From the cell containing the given text, extract its center point as (x, y) coordinate. 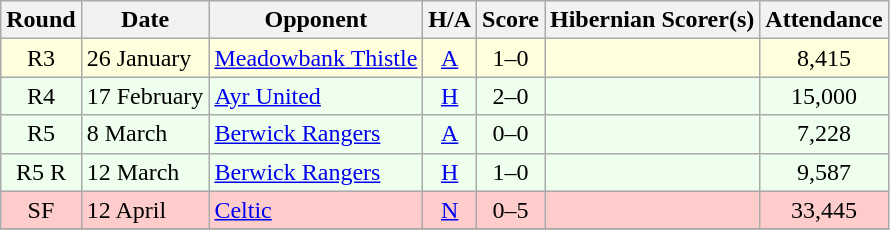
8 March (145, 134)
0–0 (511, 134)
N (450, 210)
Ayr United (316, 96)
R5 R (41, 172)
7,228 (824, 134)
R4 (41, 96)
8,415 (824, 58)
26 January (145, 58)
Hibernian Scorer(s) (652, 20)
R5 (41, 134)
Date (145, 20)
17 February (145, 96)
Celtic (316, 210)
15,000 (824, 96)
12 April (145, 210)
Score (511, 20)
0–5 (511, 210)
Round (41, 20)
2–0 (511, 96)
Attendance (824, 20)
Opponent (316, 20)
Meadowbank Thistle (316, 58)
12 March (145, 172)
H/A (450, 20)
33,445 (824, 210)
R3 (41, 58)
9,587 (824, 172)
SF (41, 210)
